Pinpoint the cell where the given text exists, returning its (x, y) midpoint coordinate. 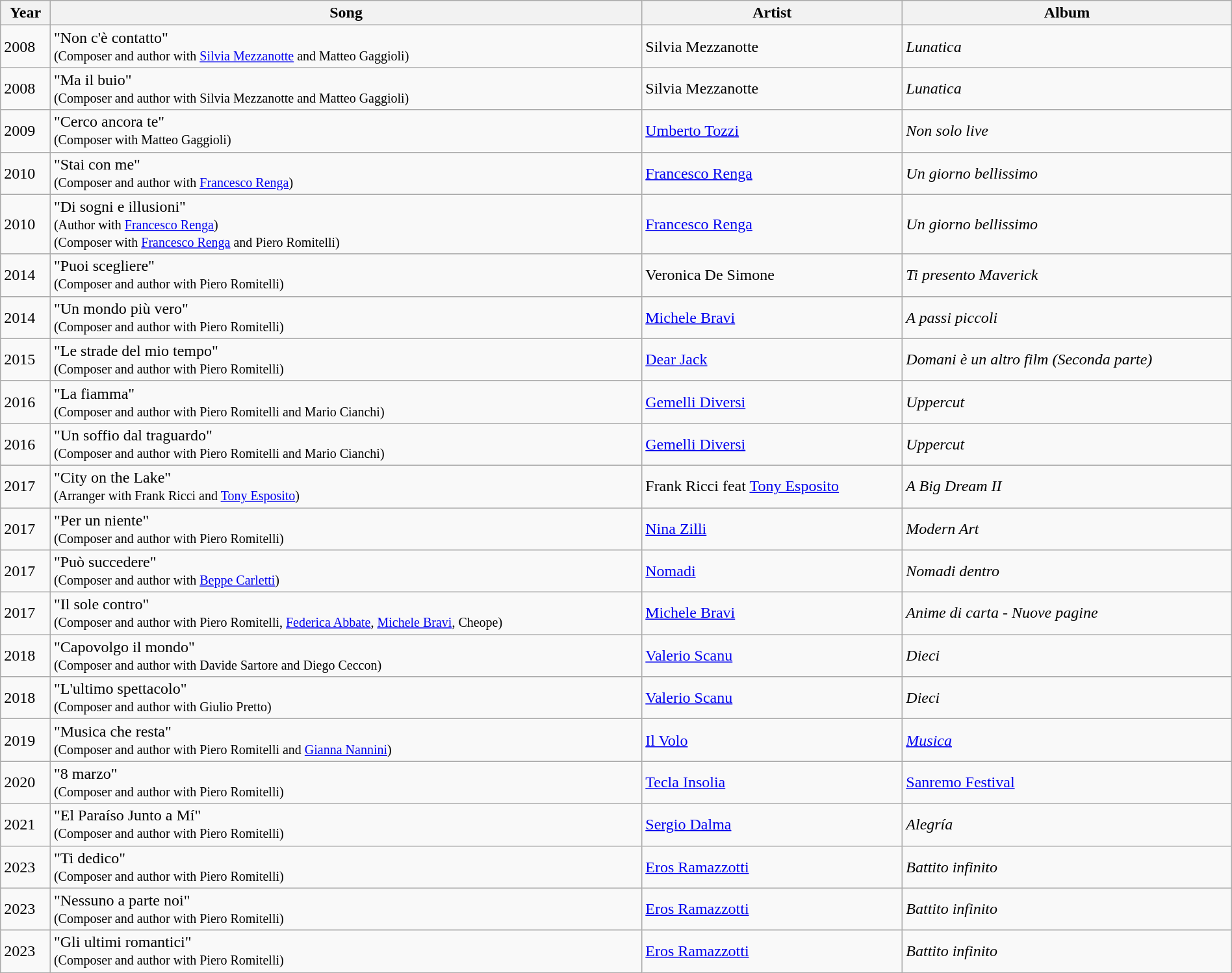
"Il sole contro"(Composer and author with Piero Romitelli, Federica Abbate, Michele Bravi, Cheope) (346, 613)
"La fiamma"(Composer and author with Piero Romitelli and Mario Cianchi) (346, 401)
Nomadi (772, 572)
"Cerco ancora te"(Composer with Matteo Gaggioli) (346, 131)
Sanremo Festival (1067, 782)
Domani è un altro film (Seconda parte) (1067, 360)
Anime di carta - Nuove pagine (1067, 613)
"8 marzo"(Composer and author with Piero Romitelli) (346, 782)
A passi piccoli (1067, 317)
Alegría (1067, 825)
"Capovolgo il mondo"(Composer and author with Davide Sartore and Diego Ceccon) (346, 656)
2021 (26, 825)
Tecla Insolia (772, 782)
"Un mondo più vero"(Composer and author with Piero Romitelli) (346, 317)
"L'ultimo spettacolo"(Composer and author with Giulio Pretto) (346, 698)
"Stai con me"(Composer and author with Francesco Renga) (346, 173)
A Big Dream II (1067, 486)
"El Paraíso Junto a Mí"(Composer and author with Piero Romitelli) (346, 825)
Modern Art (1067, 529)
"Non c'è contatto"(Composer and author with Silvia Mezzanotte and Matteo Gaggioli) (346, 47)
2019 (26, 740)
"Può succedere"(Composer and author with Beppe Carletti) (346, 572)
Il Volo (772, 740)
"Di sogni e illusioni"(Author with Francesco Renga) (Composer with Francesco Renga and Piero Romitelli) (346, 224)
Nina Zilli (772, 529)
2015 (26, 360)
Song (346, 13)
Sergio Dalma (772, 825)
2009 (26, 131)
Veronica De Simone (772, 275)
Musica (1067, 740)
"Nessuno a parte noi"(Composer and author with Piero Romitelli) (346, 909)
Year (26, 13)
Frank Ricci feat Tony Esposito (772, 486)
2020 (26, 782)
Umberto Tozzi (772, 131)
Album (1067, 13)
"Gli ultimi romantici"(Composer and author with Piero Romitelli) (346, 951)
Nomadi dentro (1067, 572)
"Musica che resta"(Composer and author with Piero Romitelli and Gianna Nannini) (346, 740)
Artist (772, 13)
"Puoi scegliere"(Composer and author with Piero Romitelli) (346, 275)
"Le strade del mio tempo"(Composer and author with Piero Romitelli) (346, 360)
Ti presento Maverick (1067, 275)
"Ti dedico"(Composer and author with Piero Romitelli) (346, 866)
Non solo live (1067, 131)
"Ma il buio"(Composer and author with Silvia Mezzanotte and Matteo Gaggioli) (346, 88)
"Un soffio dal traguardo"(Composer and author with Piero Romitelli and Mario Cianchi) (346, 444)
"Per un niente"(Composer and author with Piero Romitelli) (346, 529)
Dear Jack (772, 360)
"City on the Lake"(Arranger with Frank Ricci and Tony Esposito) (346, 486)
